From the cell containing the given text, extract its center point as (x, y) coordinate. 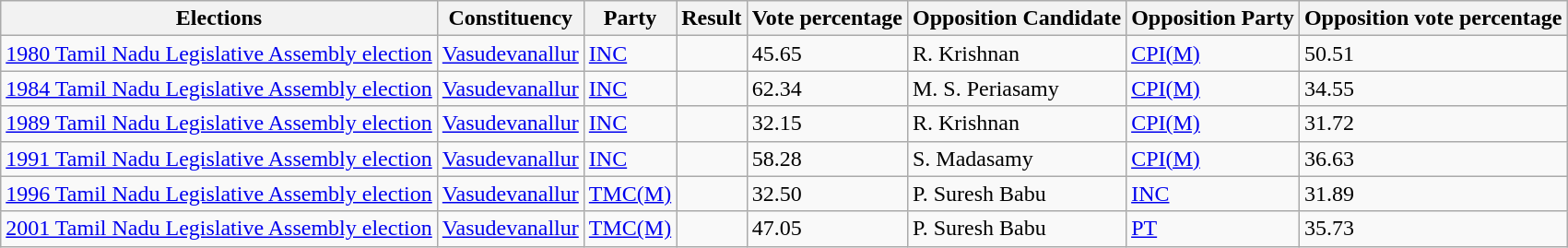
36.63 (1432, 159)
M. S. Periasamy (1016, 89)
1980 Tamil Nadu Legislative Assembly election (219, 53)
2001 Tamil Nadu Legislative Assembly election (219, 229)
32.50 (827, 194)
34.55 (1432, 89)
PT (1213, 229)
Opposition Party (1213, 18)
50.51 (1432, 53)
Elections (219, 18)
62.34 (827, 89)
Vote percentage (827, 18)
45.65 (827, 53)
Party (630, 18)
1989 Tamil Nadu Legislative Assembly election (219, 124)
31.89 (1432, 194)
Opposition vote percentage (1432, 18)
31.72 (1432, 124)
35.73 (1432, 229)
S. Madasamy (1016, 159)
Opposition Candidate (1016, 18)
1991 Tamil Nadu Legislative Assembly election (219, 159)
47.05 (827, 229)
32.15 (827, 124)
1984 Tamil Nadu Legislative Assembly election (219, 89)
58.28 (827, 159)
Result (712, 18)
1996 Tamil Nadu Legislative Assembly election (219, 194)
Constituency (511, 18)
